Capture the cell that displays the provided text and extract its (x, y) central coordinate. 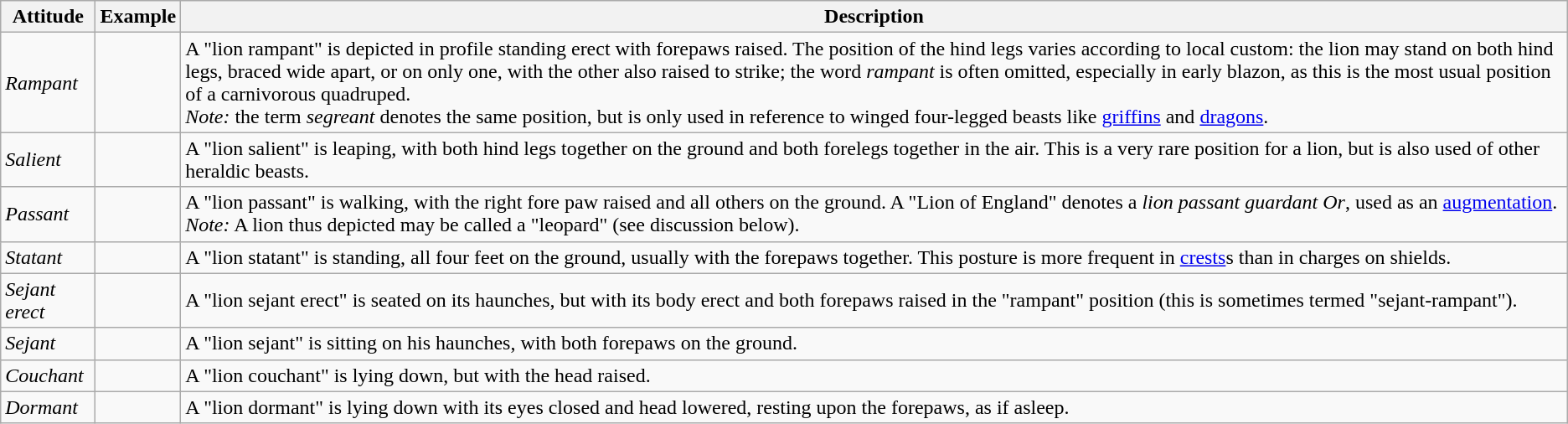
A "lion couchant" is lying down, but with the head raised. (874, 375)
Attitude (49, 17)
Dormant (49, 407)
Example (138, 17)
Sejant erect (49, 300)
Description (874, 17)
Rampant (49, 82)
Salient (49, 159)
A "lion sejant" is sitting on his haunches, with both forepaws on the ground. (874, 344)
Statant (49, 257)
Passant (49, 215)
Sejant (49, 344)
Couchant (49, 375)
A "lion dormant" is lying down with its eyes closed and head lowered, resting upon the forepaws, as if asleep. (874, 407)
